Find where the given text appears and provide that cell's center as (X, Y) coordinate. 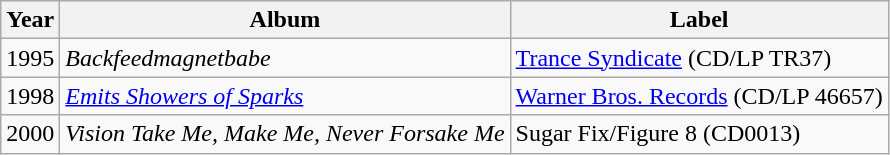
Album (285, 20)
1995 (30, 58)
Backfeedmagnetbabe (285, 58)
Warner Bros. Records (CD/LP 46657) (699, 96)
Vision Take Me, Make Me, Never Forsake Me (285, 134)
1998 (30, 96)
Sugar Fix/Figure 8 (CD0013) (699, 134)
Trance Syndicate (CD/LP TR37) (699, 58)
Year (30, 20)
Emits Showers of Sparks (285, 96)
2000 (30, 134)
Label (699, 20)
